Find where the given text appears and provide that cell's center as (x, y) coordinate. 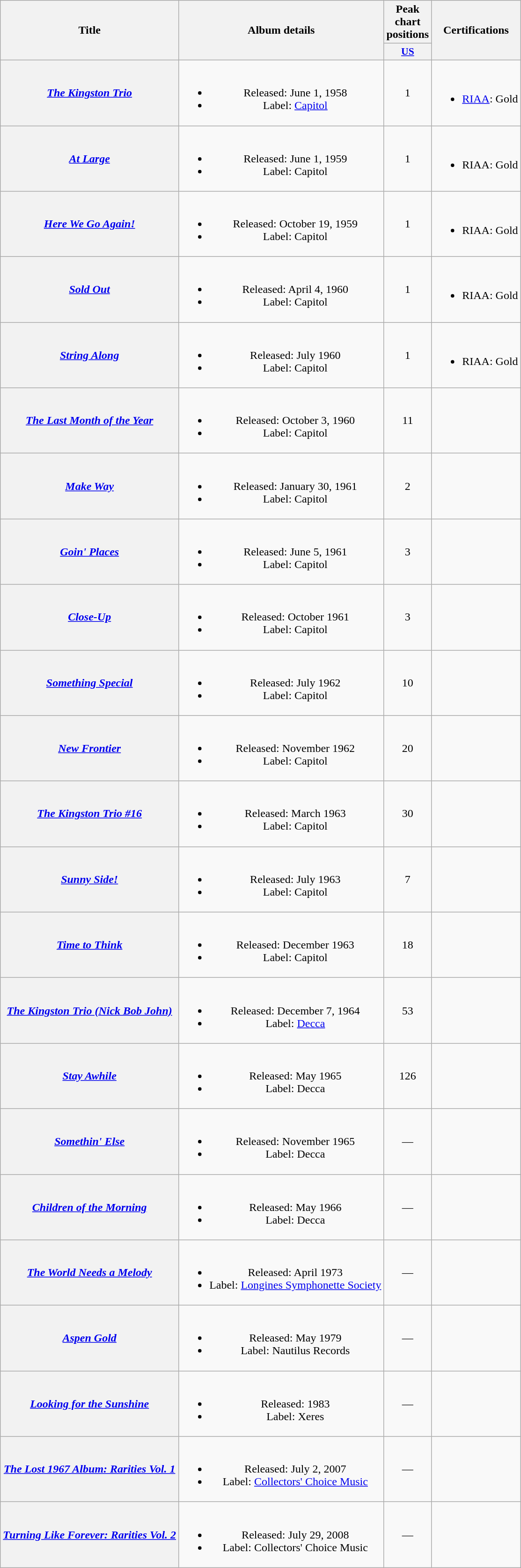
The Kingston Trio (90, 93)
Released: April 1973Label: Longines Symphonette Society (281, 1273)
Released: May 1966Label: Decca (281, 1207)
18 (408, 945)
Aspen Gold (90, 1338)
Released: July 1963Label: Capitol (281, 879)
126 (408, 1076)
10 (408, 683)
New Frontier (90, 748)
Released: June 1, 1959Label: Capitol (281, 158)
Released: July 29, 2008Label: Collectors' Choice Music (281, 1535)
Children of the Morning (90, 1207)
20 (408, 748)
Released: October 3, 1960Label: Capitol (281, 421)
Released: October 1961Label: Capitol (281, 617)
30 (408, 814)
The Last Month of the Year (90, 421)
Released: November 1965Label: Decca (281, 1141)
Released: March 1963Label: Capitol (281, 814)
Released: June 5, 1961Label: Capitol (281, 552)
Title (90, 30)
Released: July 2, 2007Label: Collectors' Choice Music (281, 1469)
Released: July 1962Label: Capitol (281, 683)
Time to Think (90, 945)
Looking for the Sunshine (90, 1404)
The Kingston Trio (Nick Bob John) (90, 1010)
53 (408, 1010)
Something Special (90, 683)
Goin' Places (90, 552)
Released: October 19, 1959Label: Capitol (281, 224)
Released: June 1, 1958Label: Capitol (281, 93)
Released: July 1960Label: Capitol (281, 355)
Released: December 7, 1964Label: Decca (281, 1010)
Close-Up (90, 617)
US (408, 52)
Stay Awhile (90, 1076)
The Lost 1967 Album: Rarities Vol. 1 (90, 1469)
Released: 1983Label: Xeres (281, 1404)
Sunny Side! (90, 879)
Released: May 1979Label: Nautilus Records (281, 1338)
At Large (90, 158)
Somethin' Else (90, 1141)
Released: December 1963Label: Capitol (281, 945)
Certifications (476, 30)
The Kingston Trio #16 (90, 814)
Released: April 4, 1960Label: Capitol (281, 290)
Peak chart positions (408, 22)
7 (408, 879)
Make Way (90, 486)
Released: January 30, 1961Label: Capitol (281, 486)
Album details (281, 30)
Sold Out (90, 290)
Here We Go Again! (90, 224)
The World Needs a Melody (90, 1273)
Released: May 1965Label: Decca (281, 1076)
11 (408, 421)
String Along (90, 355)
2 (408, 486)
Released: November 1962Label: Capitol (281, 748)
Turning Like Forever: Rarities Vol. 2 (90, 1535)
